Find where the given text appears and provide that cell's center as [x, y] coordinate. 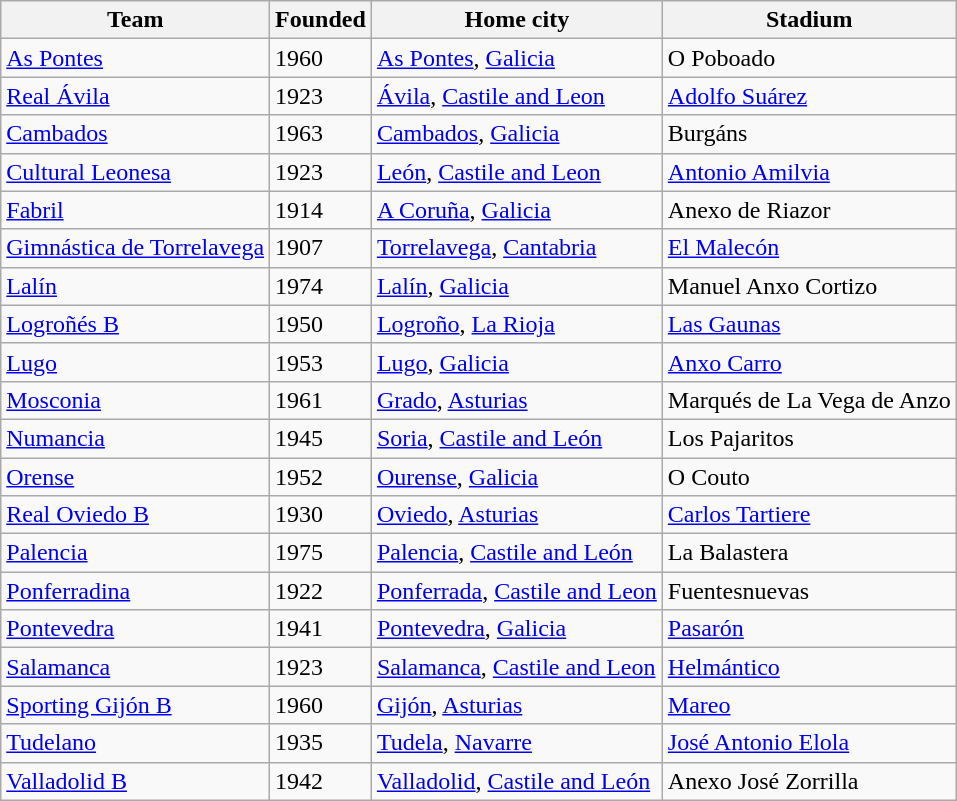
Lugo [136, 362]
Tudela, Navarre [516, 743]
Palencia [136, 553]
Lugo, Galicia [516, 362]
Gijón, Asturias [516, 705]
Palencia, Castile and León [516, 553]
Lalín, Galicia [516, 286]
Founded [321, 20]
Pasarón [809, 629]
Cambados, Galicia [516, 134]
Real Ávila [136, 96]
Antonio Amilvia [809, 172]
Manuel Anxo Cortizo [809, 286]
Valladolid, Castile and León [516, 781]
Numancia [136, 438]
Mosconia [136, 400]
1950 [321, 324]
As Pontes [136, 58]
O Couto [809, 477]
A Coruña, Galicia [516, 210]
1942 [321, 781]
1922 [321, 591]
Cambados [136, 134]
1952 [321, 477]
Los Pajaritos [809, 438]
Sporting Gijón B [136, 705]
Tudelano [136, 743]
Cultural Leonesa [136, 172]
Adolfo Suárez [809, 96]
Pontevedra [136, 629]
As Pontes, Galicia [516, 58]
Burgáns [809, 134]
Helmántico [809, 667]
Team [136, 20]
Valladolid B [136, 781]
Marqués de La Vega de Anzo [809, 400]
León, Castile and Leon [516, 172]
1974 [321, 286]
1907 [321, 248]
Oviedo, Asturias [516, 515]
Logroñés B [136, 324]
Fuentesnuevas [809, 591]
1945 [321, 438]
Gimnástica de Torrelavega [136, 248]
Anexo de Riazor [809, 210]
Ponferrada, Castile and Leon [516, 591]
Real Oviedo B [136, 515]
1975 [321, 553]
Ponferradina [136, 591]
Carlos Tartiere [809, 515]
1914 [321, 210]
Torrelavega, Cantabria [516, 248]
1930 [321, 515]
1961 [321, 400]
La Balastera [809, 553]
1963 [321, 134]
Anexo José Zorrilla [809, 781]
1935 [321, 743]
Logroño, La Rioja [516, 324]
Ávila, Castile and Leon [516, 96]
José Antonio Elola [809, 743]
Anxo Carro [809, 362]
Mareo [809, 705]
Stadium [809, 20]
Ourense, Galicia [516, 477]
O Poboado [809, 58]
Salamanca [136, 667]
Salamanca, Castile and Leon [516, 667]
Fabril [136, 210]
El Malecón [809, 248]
Las Gaunas [809, 324]
Orense [136, 477]
1941 [321, 629]
1953 [321, 362]
Grado, Asturias [516, 400]
Home city [516, 20]
Pontevedra, Galicia [516, 629]
Soria, Castile and León [516, 438]
Lalín [136, 286]
